Search for the cell housing the specified text and yield its [x, y] center coordinate. 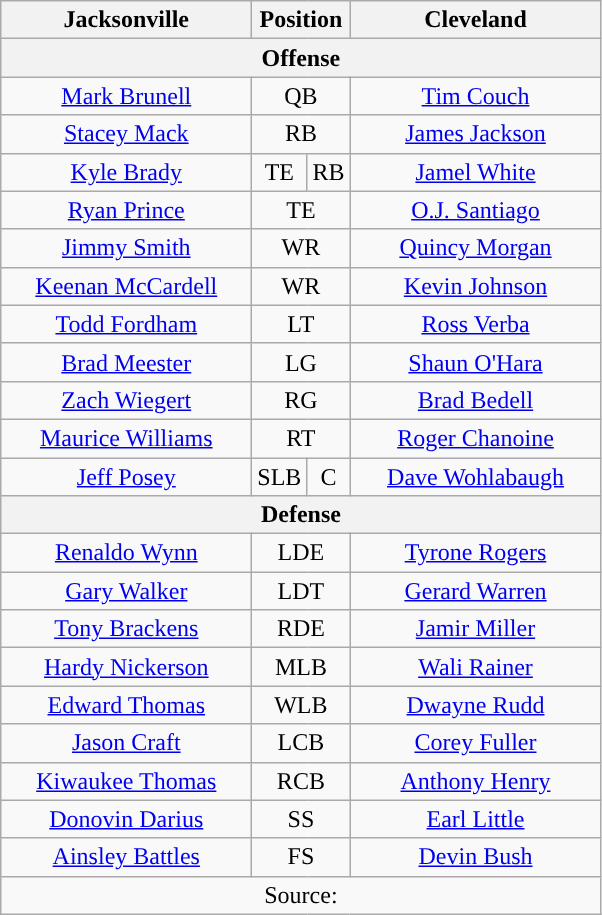
Dwayne Rudd [476, 705]
LDT [301, 591]
LCB [301, 743]
Roger Chanoine [476, 438]
Stacey Mack [126, 134]
Jeff Posey [126, 477]
Jamir Miller [476, 629]
Ainsley Battles [126, 857]
Maurice Williams [126, 438]
C [328, 477]
Cleveland [476, 20]
Todd Fordham [126, 324]
Brad Bedell [476, 400]
LDE [301, 553]
Hardy Nickerson [126, 667]
Jamel White [476, 172]
Offense [301, 58]
Zach Wiegert [126, 400]
Wali Rainer [476, 667]
Gary Walker [126, 591]
Jacksonville [126, 20]
Jason Craft [126, 743]
Mark Brunell [126, 96]
Source: [301, 895]
RG [301, 400]
Kevin Johnson [476, 286]
Anthony Henry [476, 781]
Jimmy Smith [126, 248]
WLB [301, 705]
Devin Bush [476, 857]
Ross Verba [476, 324]
SS [301, 819]
Keenan McCardell [126, 286]
Tony Brackens [126, 629]
Renaldo Wynn [126, 553]
LG [301, 362]
Gerard Warren [476, 591]
Tim Couch [476, 96]
FS [301, 857]
James Jackson [476, 134]
Dave Wohlabaugh [476, 477]
QB [301, 96]
Defense [301, 515]
Position [301, 20]
RCB [301, 781]
Brad Meester [126, 362]
RDE [301, 629]
MLB [301, 667]
Shaun O'Hara [476, 362]
RT [301, 438]
Earl Little [476, 819]
Quincy Morgan [476, 248]
Donovin Darius [126, 819]
Edward Thomas [126, 705]
Corey Fuller [476, 743]
Tyrone Rogers [476, 553]
Kiwaukee Thomas [126, 781]
O.J. Santiago [476, 210]
Ryan Prince [126, 210]
Kyle Brady [126, 172]
SLB [280, 477]
LT [301, 324]
